Return the [x, y] coordinate for the center point of the cell that contains the specified text.  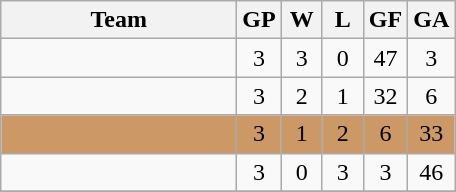
GP [259, 20]
46 [432, 172]
32 [385, 96]
GA [432, 20]
W [302, 20]
Team [119, 20]
GF [385, 20]
33 [432, 134]
L [342, 20]
47 [385, 58]
